Locate the cell with the specified text and output its (x, y) center coordinate. 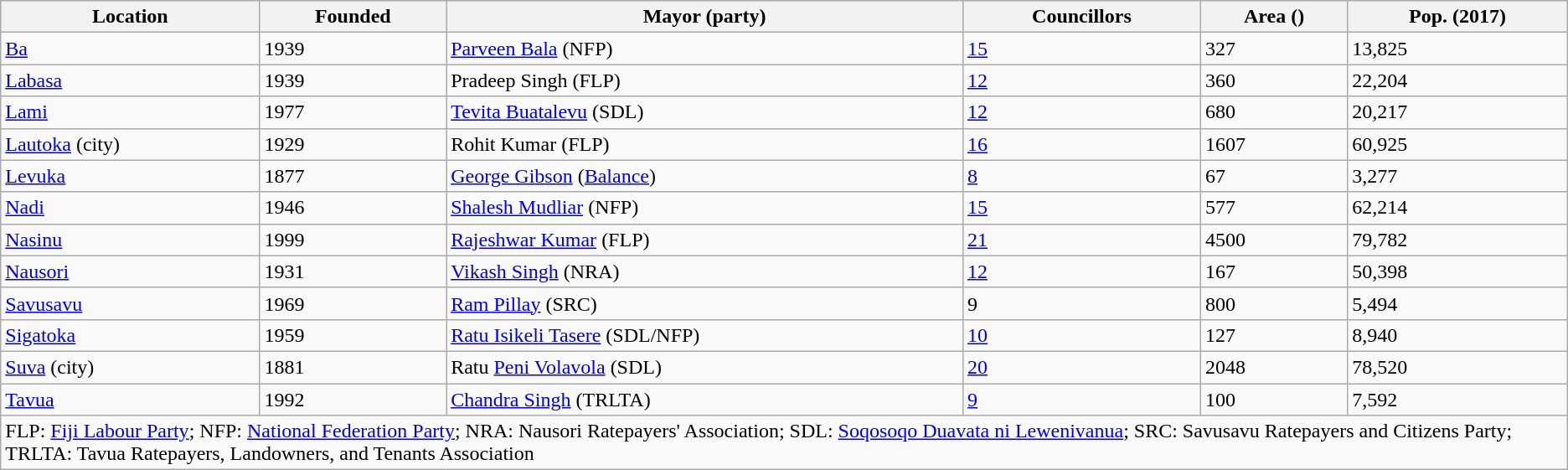
67 (1273, 176)
167 (1273, 271)
327 (1273, 49)
1877 (353, 176)
5,494 (1457, 303)
Nasinu (131, 240)
1992 (353, 400)
78,520 (1457, 367)
Ba (131, 49)
Parveen Bala (NFP) (705, 49)
Tevita Buatalevu (SDL) (705, 112)
22,204 (1457, 80)
360 (1273, 80)
100 (1273, 400)
Area () (1273, 17)
7,592 (1457, 400)
Shalesh Mudliar (NFP) (705, 208)
Nadi (131, 208)
Rajeshwar Kumar (FLP) (705, 240)
1607 (1273, 144)
Tavua (131, 400)
Levuka (131, 176)
680 (1273, 112)
8 (1081, 176)
4500 (1273, 240)
George Gibson (Balance) (705, 176)
3,277 (1457, 176)
Founded (353, 17)
1959 (353, 335)
1881 (353, 367)
13,825 (1457, 49)
Location (131, 17)
10 (1081, 335)
1931 (353, 271)
Labasa (131, 80)
800 (1273, 303)
1929 (353, 144)
50,398 (1457, 271)
20,217 (1457, 112)
Ratu Isikeli Tasere (SDL/NFP) (705, 335)
Suva (city) (131, 367)
Chandra Singh (TRLTA) (705, 400)
20 (1081, 367)
Ram Pillay (SRC) (705, 303)
60,925 (1457, 144)
1946 (353, 208)
Mayor (party) (705, 17)
79,782 (1457, 240)
Ratu Peni Volavola (SDL) (705, 367)
Savusavu (131, 303)
Councillors (1081, 17)
8,940 (1457, 335)
Nausori (131, 271)
1999 (353, 240)
2048 (1273, 367)
Pradeep Singh (FLP) (705, 80)
Sigatoka (131, 335)
Lami (131, 112)
Vikash Singh (NRA) (705, 271)
Rohit Kumar (FLP) (705, 144)
16 (1081, 144)
62,214 (1457, 208)
Pop. (2017) (1457, 17)
127 (1273, 335)
577 (1273, 208)
1969 (353, 303)
Lautoka (city) (131, 144)
21 (1081, 240)
1977 (353, 112)
